Find where the given text appears and provide that cell's center as (X, Y) coordinate. 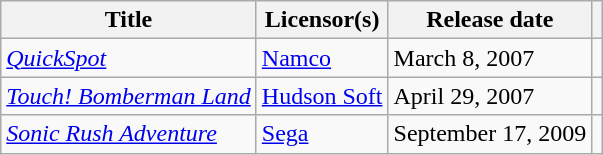
Release date (490, 20)
Sonic Rush Adventure (129, 134)
Title (129, 20)
March 8, 2007 (490, 58)
Sega (322, 134)
Namco (322, 58)
QuickSpot (129, 58)
Touch! Bomberman Land (129, 96)
Licensor(s) (322, 20)
Hudson Soft (322, 96)
April 29, 2007 (490, 96)
September 17, 2009 (490, 134)
